For the text-containing cell, return its midpoint in (X, Y) coordinate format. 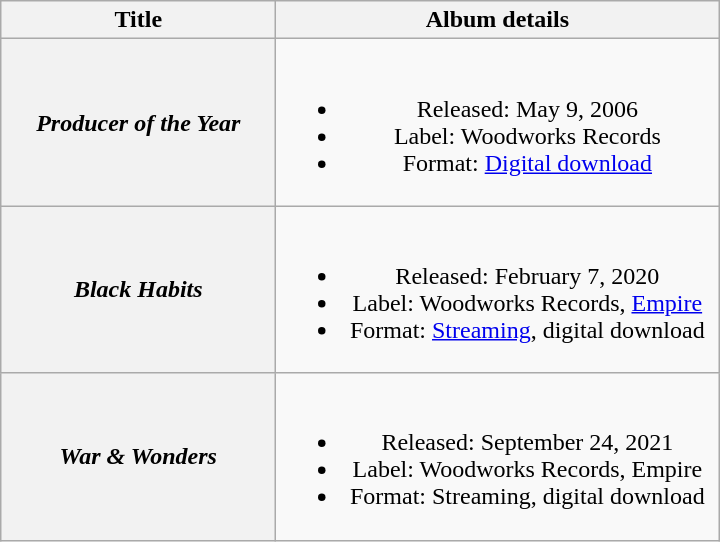
Album details (498, 20)
Released: February 7, 2020Label: Woodworks Records, EmpireFormat: Streaming, digital download (498, 290)
Title (138, 20)
Released: September 24, 2021Label: Woodworks Records, EmpireFormat: Streaming, digital download (498, 456)
Producer of the Year (138, 122)
Released: May 9, 2006Label: Woodworks RecordsFormat: Digital download (498, 122)
Black Habits (138, 290)
War & Wonders (138, 456)
